Return the [X, Y] coordinate for the center point of the cell that contains the specified text.  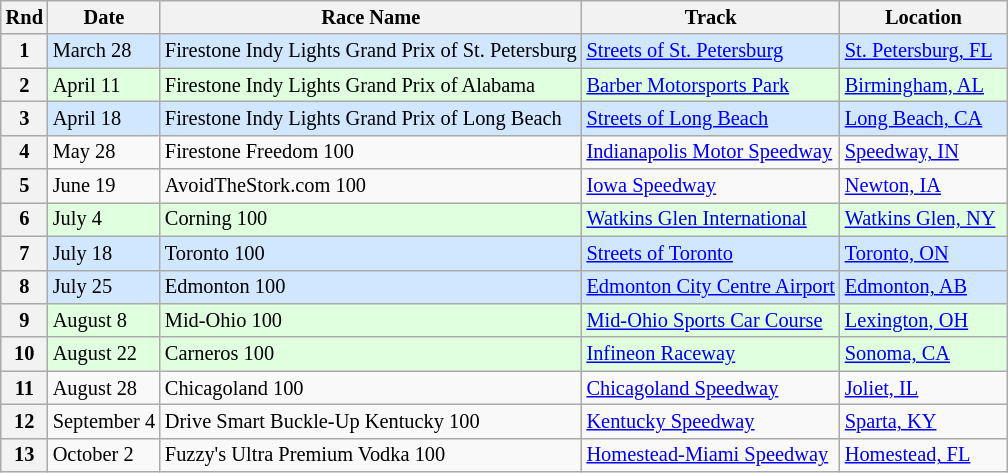
10 [24, 354]
Firestone Freedom 100 [371, 152]
July 18 [104, 253]
Streets of Toronto [711, 253]
Date [104, 17]
April 11 [104, 85]
Edmonton, AB [924, 287]
4 [24, 152]
Chicagoland Speedway [711, 388]
August 28 [104, 388]
May 28 [104, 152]
Mid-Ohio Sports Car Course [711, 320]
Lexington, OH [924, 320]
June 19 [104, 186]
Indianapolis Motor Speedway [711, 152]
12 [24, 421]
2 [24, 85]
April 18 [104, 118]
Homestead, FL [924, 455]
Sonoma, CA [924, 354]
Iowa Speedway [711, 186]
8 [24, 287]
Kentucky Speedway [711, 421]
Joliet, IL [924, 388]
Birmingham, AL [924, 85]
Watkins Glen, NY [924, 219]
August 8 [104, 320]
Drive Smart Buckle-Up Kentucky 100 [371, 421]
Homestead-Miami Speedway [711, 455]
Long Beach, CA [924, 118]
9 [24, 320]
Race Name [371, 17]
October 2 [104, 455]
3 [24, 118]
Edmonton 100 [371, 287]
5 [24, 186]
St. Petersburg, FL [924, 51]
Barber Motorsports Park [711, 85]
July 4 [104, 219]
Fuzzy's Ultra Premium Vodka 100 [371, 455]
Streets of Long Beach [711, 118]
7 [24, 253]
July 25 [104, 287]
August 22 [104, 354]
Rnd [24, 17]
Firestone Indy Lights Grand Prix of St. Petersburg [371, 51]
Toronto 100 [371, 253]
6 [24, 219]
Watkins Glen International [711, 219]
Streets of St. Petersburg [711, 51]
13 [24, 455]
Track [711, 17]
Carneros 100 [371, 354]
Firestone Indy Lights Grand Prix of Alabama [371, 85]
March 28 [104, 51]
Chicagoland 100 [371, 388]
Infineon Raceway [711, 354]
Firestone Indy Lights Grand Prix of Long Beach [371, 118]
Sparta, KY [924, 421]
AvoidTheStork.com 100 [371, 186]
11 [24, 388]
Corning 100 [371, 219]
Speedway, IN [924, 152]
Toronto, ON [924, 253]
1 [24, 51]
Edmonton City Centre Airport [711, 287]
Mid-Ohio 100 [371, 320]
Newton, IA [924, 186]
Location [924, 17]
September 4 [104, 421]
